Search for the cell housing the specified text and yield its [x, y] center coordinate. 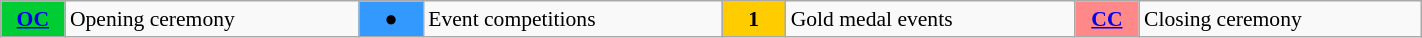
Opening ceremony [212, 19]
CC [1107, 19]
OC [33, 19]
Closing ceremony [1280, 19]
Event competitions [572, 19]
● [391, 19]
1 [754, 19]
Gold medal events [930, 19]
